Determine the [x, y] coordinate at the center of the cell enclosing the given text.  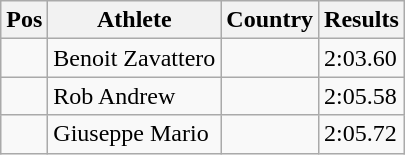
2:03.60 [362, 58]
Results [362, 20]
2:05.72 [362, 134]
Country [270, 20]
Pos [24, 20]
Rob Andrew [134, 96]
Athlete [134, 20]
Benoit Zavattero [134, 58]
2:05.58 [362, 96]
Giuseppe Mario [134, 134]
